Return (X, Y) of the center of cell containing provided text 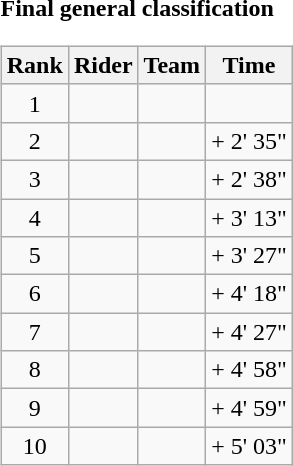
Rank (34, 65)
9 (34, 408)
+ 2' 38" (250, 179)
+ 3' 27" (250, 256)
+ 3' 13" (250, 217)
10 (34, 446)
2 (34, 141)
+ 4' 58" (250, 370)
8 (34, 370)
5 (34, 256)
+ 2' 35" (250, 141)
+ 5' 03" (250, 446)
+ 4' 27" (250, 332)
Rider (103, 65)
6 (34, 294)
Time (250, 65)
+ 4' 59" (250, 408)
Team (172, 65)
1 (34, 103)
7 (34, 332)
4 (34, 217)
3 (34, 179)
+ 4' 18" (250, 294)
